Extract the [X, Y] coordinate from the center of the cell holding the provided text.  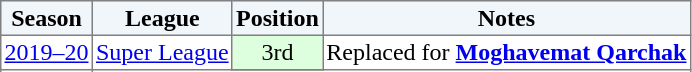
Season [47, 18]
League [162, 18]
3rd [277, 52]
Position [277, 18]
Notes [507, 18]
2019–20 [47, 52]
Super League [162, 52]
Replaced for Moghavemat Qarchak [507, 52]
